Capture the cell that displays the provided text and extract its [x, y] central coordinate. 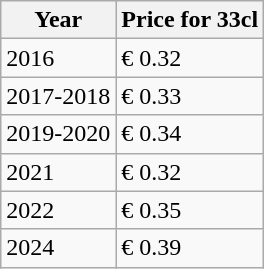
€ 0.39 [190, 248]
2019-2020 [58, 134]
€ 0.34 [190, 134]
2024 [58, 248]
2022 [58, 210]
2017-2018 [58, 96]
2016 [58, 58]
€ 0.33 [190, 96]
Price for 33cl [190, 20]
2021 [58, 172]
€ 0.35 [190, 210]
Year [58, 20]
